Capture the cell that displays the provided text and extract its [x, y] central coordinate. 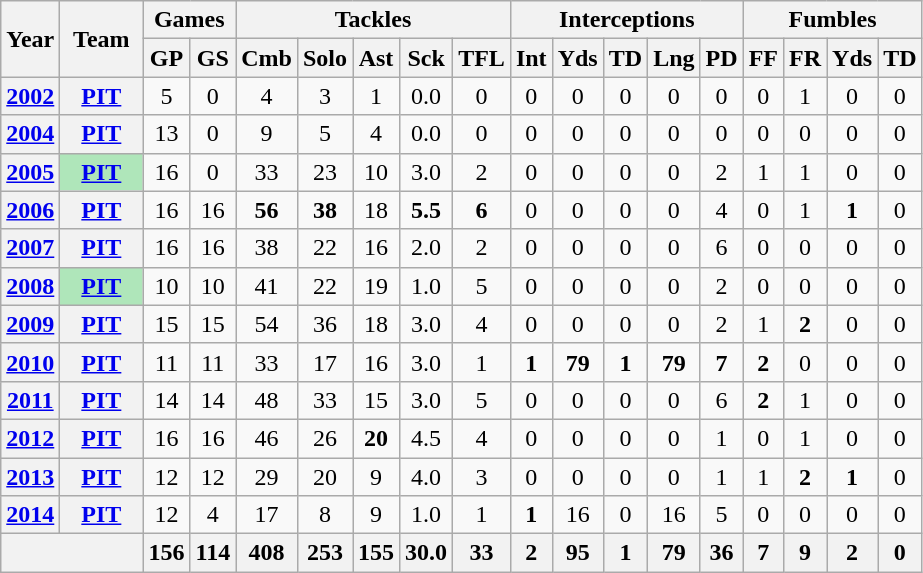
Interceptions [626, 20]
95 [578, 553]
4.5 [426, 438]
156 [166, 553]
2006 [30, 210]
54 [267, 324]
Tackles [374, 20]
253 [324, 553]
2002 [30, 96]
46 [267, 438]
155 [376, 553]
PD [722, 58]
2007 [30, 248]
Games [190, 20]
30.0 [426, 553]
56 [267, 210]
Ast [376, 58]
2004 [30, 134]
Int [531, 58]
FR [804, 58]
48 [267, 400]
TFL [482, 58]
Solo [324, 58]
2005 [30, 172]
26 [324, 438]
4.0 [426, 477]
Fumbles [832, 20]
2010 [30, 362]
GS [213, 58]
Team [102, 39]
2014 [30, 515]
41 [267, 286]
Lng [674, 58]
23 [324, 172]
5.5 [426, 210]
2009 [30, 324]
2013 [30, 477]
Sck [426, 58]
29 [267, 477]
2011 [30, 400]
FF [763, 58]
Cmb [267, 58]
Year [30, 39]
19 [376, 286]
114 [213, 553]
2008 [30, 286]
GP [166, 58]
13 [166, 134]
8 [324, 515]
2.0 [426, 248]
408 [267, 553]
2012 [30, 438]
